Detect which cell encompasses the target text, then output its (x, y) center coordinate. 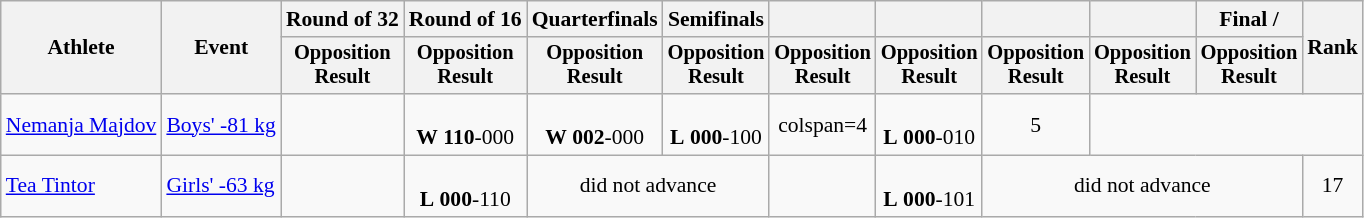
colspan=4 (822, 124)
Tea Tintor (82, 186)
Round of 16 (466, 19)
L 000-100 (716, 124)
Athlete (82, 48)
Quarterfinals (595, 19)
5 (1036, 124)
Rank (1332, 48)
Nemanja Majdov (82, 124)
17 (1332, 186)
Round of 32 (342, 19)
Semifinals (716, 19)
Final / (1250, 19)
L 000-110 (466, 186)
Event (221, 48)
L 000-101 (930, 186)
W 002-000 (595, 124)
Girls' -63 kg (221, 186)
W 110-000 (466, 124)
L 000-010 (930, 124)
Boys' -81 kg (221, 124)
